For the text-containing cell, return its midpoint in [X, Y] coordinate format. 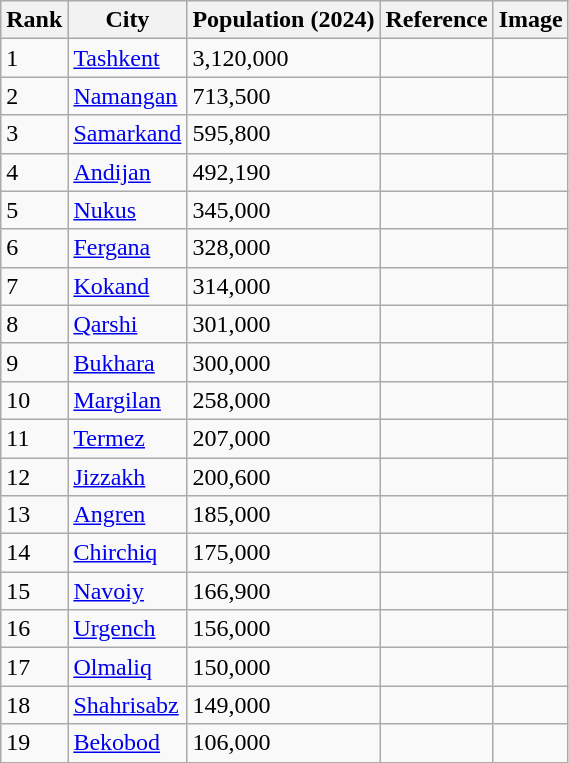
4 [34, 172]
5 [34, 210]
149,000 [284, 705]
Navoiy [128, 591]
Namangan [128, 96]
9 [34, 362]
City [128, 20]
150,000 [284, 667]
1 [34, 58]
3 [34, 134]
14 [34, 553]
18 [34, 705]
Angren [128, 515]
314,000 [284, 286]
Samarkand [128, 134]
17 [34, 667]
185,000 [284, 515]
Chirchiq [128, 553]
Population (2024) [284, 20]
492,190 [284, 172]
328,000 [284, 248]
12 [34, 477]
713,500 [284, 96]
2 [34, 96]
Urgench [128, 629]
106,000 [284, 743]
10 [34, 400]
6 [34, 248]
16 [34, 629]
19 [34, 743]
13 [34, 515]
Shahrisabz [128, 705]
Nukus [128, 210]
Jizzakh [128, 477]
Qarshi [128, 324]
8 [34, 324]
Margilan [128, 400]
15 [34, 591]
Reference [436, 20]
Kokand [128, 286]
7 [34, 286]
345,000 [284, 210]
Andijan [128, 172]
3,120,000 [284, 58]
Olmaliq [128, 667]
156,000 [284, 629]
166,900 [284, 591]
175,000 [284, 553]
207,000 [284, 438]
Rank [34, 20]
Bekobod [128, 743]
200,600 [284, 477]
300,000 [284, 362]
Fergana [128, 248]
11 [34, 438]
Tashkent [128, 58]
301,000 [284, 324]
Bukhara [128, 362]
258,000 [284, 400]
Image [530, 20]
Termez [128, 438]
595,800 [284, 134]
